Search for the cell housing the specified text and yield its (x, y) center coordinate. 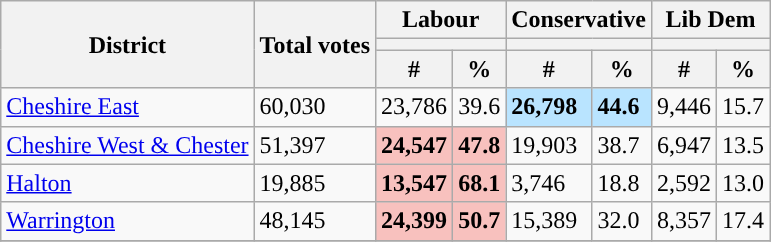
17.4 (742, 221)
District (128, 44)
48,145 (315, 221)
60,030 (315, 107)
50.7 (480, 221)
2,592 (684, 183)
8,357 (684, 221)
13,547 (414, 183)
Labour (441, 20)
13.0 (742, 183)
Cheshire West & Chester (128, 145)
15,389 (549, 221)
13.5 (742, 145)
Warrington (128, 221)
39.6 (480, 107)
3,746 (549, 183)
Conservative (579, 20)
26,798 (549, 107)
32.0 (622, 221)
24,399 (414, 221)
19,885 (315, 183)
68.1 (480, 183)
Total votes (315, 44)
Lib Dem (710, 20)
38.7 (622, 145)
9,446 (684, 107)
24,547 (414, 145)
19,903 (549, 145)
Halton (128, 183)
Cheshire East (128, 107)
23,786 (414, 107)
6,947 (684, 145)
18.8 (622, 183)
15.7 (742, 107)
47.8 (480, 145)
44.6 (622, 107)
51,397 (315, 145)
